Locate the cell with the specified text and output its (X, Y) center coordinate. 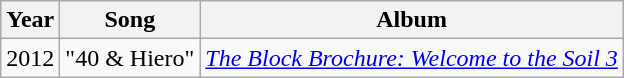
2012 (30, 58)
Year (30, 20)
"40 & Hiero" (130, 58)
Song (130, 20)
Album (412, 20)
The Block Brochure: Welcome to the Soil 3 (412, 58)
